Determine the [X, Y] coordinate at the center of the cell enclosing the given text.  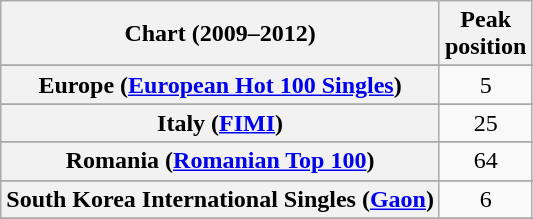
Romania (Romanian Top 100) [220, 161]
Peakposition [485, 34]
Chart (2009–2012) [220, 34]
Europe (European Hot 100 Singles) [220, 85]
6 [485, 199]
5 [485, 85]
64 [485, 161]
Italy (FIMI) [220, 123]
25 [485, 123]
South Korea International Singles (Gaon) [220, 199]
